Capture the cell that displays the provided text and extract its (x, y) central coordinate. 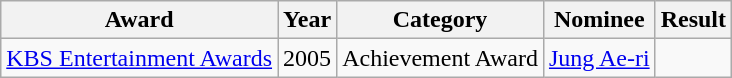
Year (308, 20)
Achievement Award (440, 58)
2005 (308, 58)
Result (693, 20)
Nominee (599, 20)
Category (440, 20)
KBS Entertainment Awards (140, 58)
Award (140, 20)
Jung Ae-ri (599, 58)
